Return the [x, y] coordinate for the center point of the cell that contains the specified text.  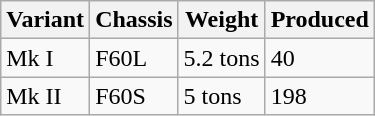
Produced [320, 20]
Variant [46, 20]
Mk II [46, 96]
F60L [134, 58]
198 [320, 96]
5.2 tons [222, 58]
Mk I [46, 58]
Weight [222, 20]
F60S [134, 96]
Chassis [134, 20]
40 [320, 58]
5 tons [222, 96]
